Return the (x, y) coordinate for the center point of the cell that contains the specified text.  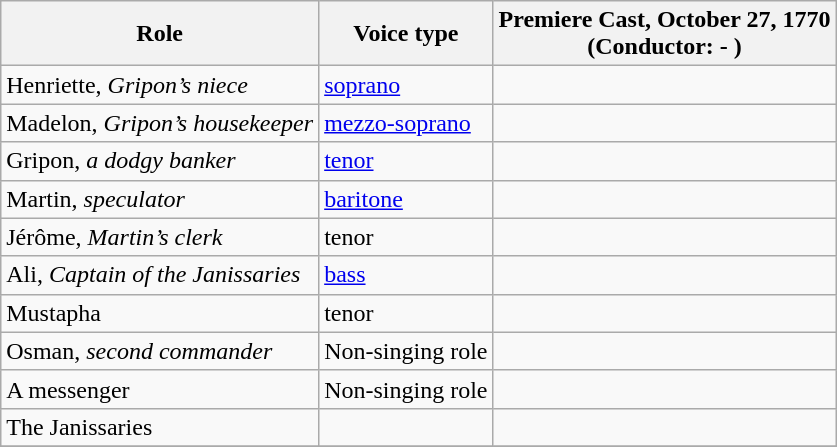
Martin, speculator (160, 199)
A messenger (160, 389)
Madelon, Gripon’s housekeeper (160, 123)
soprano (406, 85)
The Janissaries (160, 427)
baritone (406, 199)
Voice type (406, 34)
Osman, second commander (160, 351)
Premiere Cast, October 27, 1770(Conductor: - ) (664, 34)
Role (160, 34)
Henriette, Gripon’s niece (160, 85)
Ali, Captain of the Janissaries (160, 275)
mezzo-soprano (406, 123)
bass (406, 275)
Gripon, a dodgy banker (160, 161)
Mustapha (160, 313)
Jérôme, Martin’s clerk (160, 237)
